Scan for the cell matching the given text and deliver its [x, y] coordinate at center. 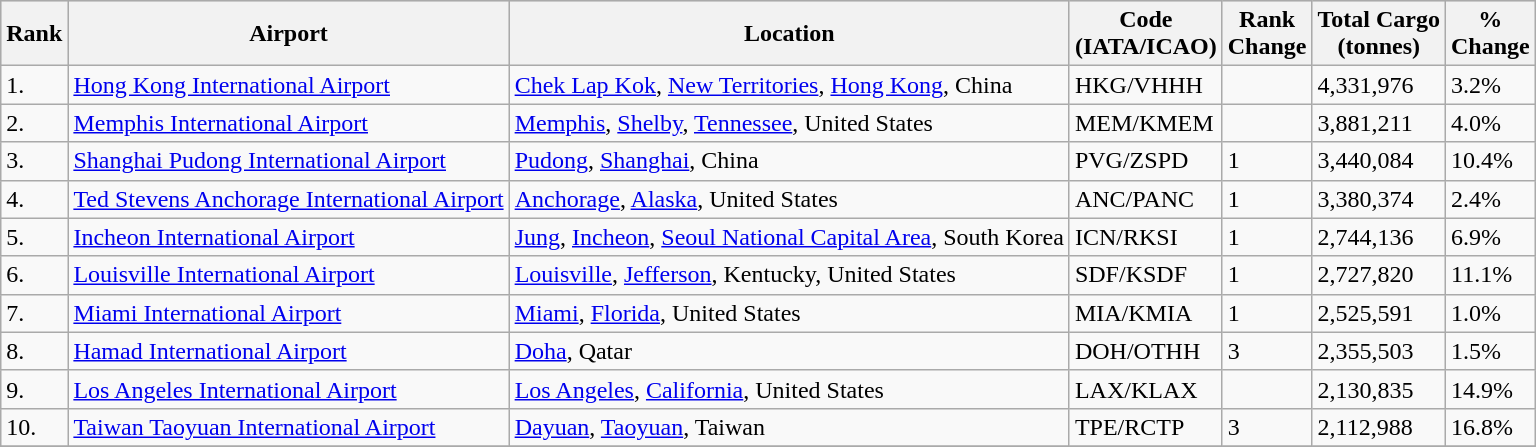
Memphis International Airport [288, 123]
9. [34, 389]
4,331,976 [1379, 85]
Taiwan Taoyuan International Airport [288, 427]
Miami International Airport [288, 313]
2,744,136 [1379, 237]
11.1% [1491, 275]
ANC/PANC [1146, 199]
8. [34, 351]
Total Cargo(tonnes) [1379, 34]
Los Angeles International Airport [288, 389]
TPE/RCTP [1146, 427]
2. [34, 123]
4. [34, 199]
6.9% [1491, 237]
14.9% [1491, 389]
RankChange [1267, 34]
4.0% [1491, 123]
Louisville, Jefferson, Kentucky, United States [789, 275]
2,355,503 [1379, 351]
2.4% [1491, 199]
16.8% [1491, 427]
LAX/KLAX [1146, 389]
DOH/OTHH [1146, 351]
3.2% [1491, 85]
Pudong, Shanghai, China [789, 161]
Los Angeles, California, United States [789, 389]
3,380,374 [1379, 199]
6. [34, 275]
MEM/KMEM [1146, 123]
5. [34, 237]
2,525,591 [1379, 313]
Memphis, Shelby, Tennessee, United States [789, 123]
Jung, Incheon, Seoul National Capital Area, South Korea [789, 237]
%Change [1491, 34]
Code(IATA/ICAO) [1146, 34]
ICN/RKSI [1146, 237]
2,112,988 [1379, 427]
Dayuan, Taoyuan, Taiwan [789, 427]
10.4% [1491, 161]
Ted Stevens Anchorage International Airport [288, 199]
Anchorage, Alaska, United States [789, 199]
10. [34, 427]
Airport [288, 34]
1.0% [1491, 313]
MIA/KMIA [1146, 313]
Hamad International Airport [288, 351]
Chek Lap Kok, New Territories, Hong Kong, China [789, 85]
3,440,084 [1379, 161]
1. [34, 85]
Doha, Qatar [789, 351]
3,881,211 [1379, 123]
2,130,835 [1379, 389]
SDF/KSDF [1146, 275]
7. [34, 313]
HKG/VHHH [1146, 85]
Shanghai Pudong International Airport [288, 161]
Incheon International Airport [288, 237]
3. [34, 161]
Location [789, 34]
PVG/ZSPD [1146, 161]
Louisville International Airport [288, 275]
Miami, Florida, United States [789, 313]
Rank [34, 34]
Hong Kong International Airport [288, 85]
1.5% [1491, 351]
2,727,820 [1379, 275]
